Identify which cell holds the provided text, then report its [X, Y] central coordinate. 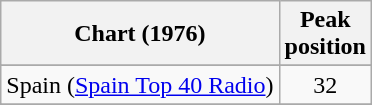
Chart (1976) [140, 34]
Peakposition [325, 34]
Spain (Spain Top 40 Radio) [140, 85]
32 [325, 85]
